Return [X, Y] of the center of cell containing provided text 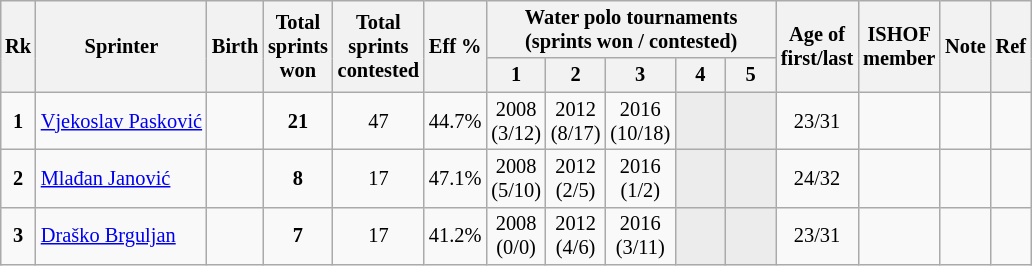
Mlađan Janović [122, 178]
2008(0/0) [516, 236]
5 [751, 75]
2008(3/12) [516, 121]
Vjekoslav Pasković [122, 121]
Age offirst/last [817, 46]
8 [298, 178]
Rk [18, 46]
Sprinter [122, 46]
2008(5/10) [516, 178]
4 [700, 75]
47 [378, 121]
21 [298, 121]
Ref [1011, 46]
2016(1/2) [640, 178]
41.2% [455, 236]
Eff % [455, 46]
2016(3/11) [640, 236]
Birth [235, 46]
ISHOFmember [899, 46]
Draško Brguljan [122, 236]
Note [965, 46]
Totalsprintswon [298, 46]
Totalsprintscontested [378, 46]
2012(2/5) [576, 178]
2012(4/6) [576, 236]
Water polo tournaments(sprints won / contested) [631, 29]
2012(8/17) [576, 121]
47.1% [455, 178]
24/32 [817, 178]
2016(10/18) [640, 121]
44.7% [455, 121]
7 [298, 236]
